For the text-containing cell, return its midpoint in [X, Y] coordinate format. 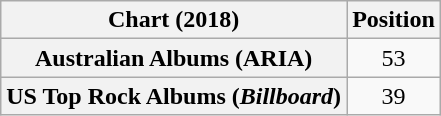
53 [394, 58]
39 [394, 96]
Position [394, 20]
Chart (2018) [174, 20]
US Top Rock Albums (Billboard) [174, 96]
Australian Albums (ARIA) [174, 58]
